Return the [x, y] coordinate for the center point of the cell that contains the specified text.  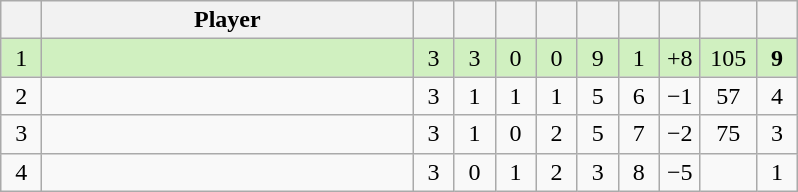
+8 [680, 58]
8 [638, 172]
6 [638, 96]
−5 [680, 172]
−1 [680, 96]
Player [228, 20]
−2 [680, 134]
7 [638, 134]
75 [728, 134]
57 [728, 96]
105 [728, 58]
